Scan for the cell matching the given text and deliver its [X, Y] coordinate at center. 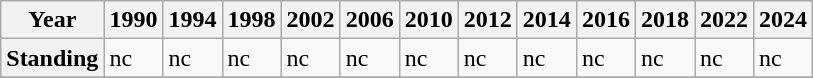
2024 [784, 20]
Year [52, 20]
2002 [310, 20]
2014 [546, 20]
1998 [252, 20]
2012 [488, 20]
2022 [724, 20]
2018 [664, 20]
2016 [606, 20]
1994 [192, 20]
Standing [52, 58]
1990 [134, 20]
2006 [370, 20]
2010 [428, 20]
